Pinpoint the cell where the given text exists, returning its [X, Y] midpoint coordinate. 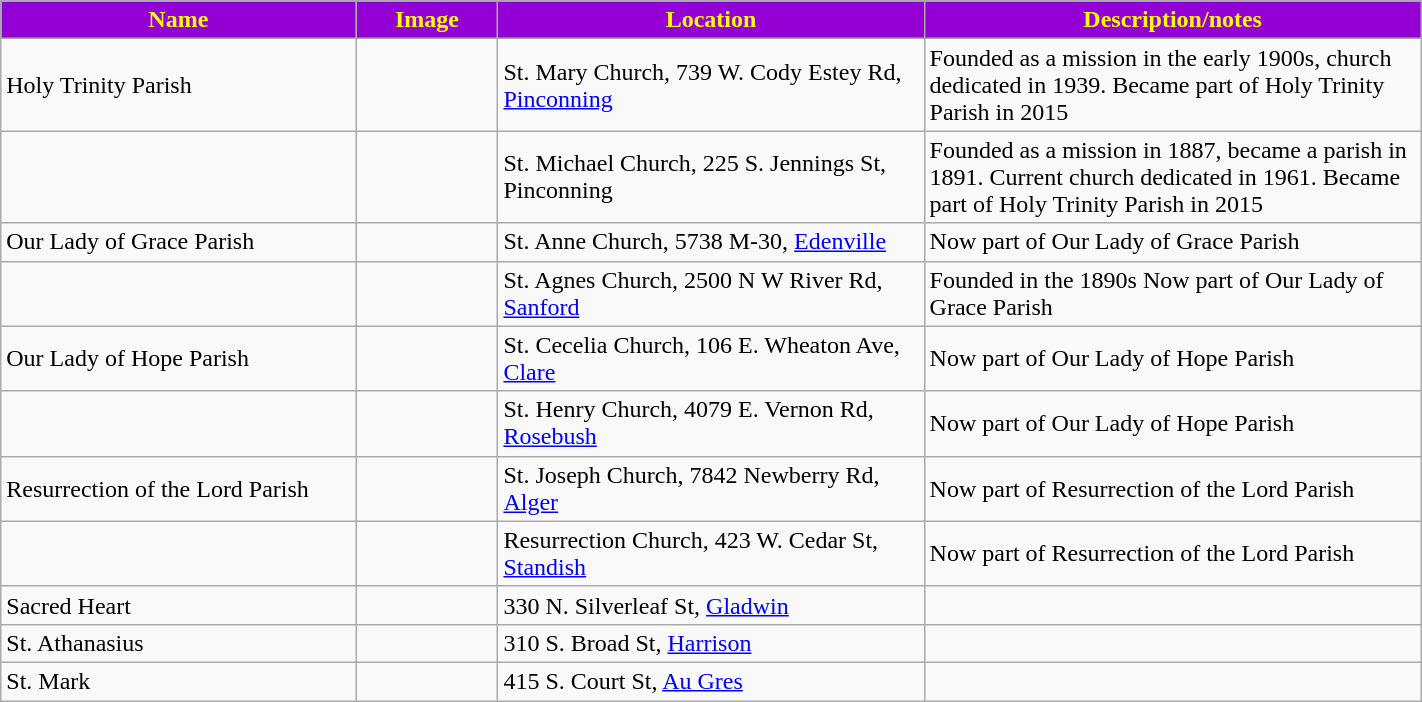
Resurrection of the Lord Parish [178, 488]
Holy Trinity Parish [178, 85]
Sacred Heart [178, 605]
Our Lady of Grace Parish [178, 242]
330 N. Silverleaf St, Gladwin [711, 605]
St. Cecelia Church, 106 E. Wheaton Ave, Clare [711, 358]
St. Michael Church, 225 S. Jennings St, Pinconning [711, 177]
Now part of Our Lady of Grace Parish [1172, 242]
Name [178, 20]
Location [711, 20]
Description/notes [1172, 20]
St. Henry Church, 4079 E. Vernon Rd, Rosebush [711, 424]
St. Joseph Church, 7842 Newberry Rd, Alger [711, 488]
St. Mark [178, 681]
St. Agnes Church, 2500 N W River Rd, Sanford [711, 294]
Founded in the 1890s Now part of Our Lady of Grace Parish [1172, 294]
415 S. Court St, Au Gres [711, 681]
Resurrection Church, 423 W. Cedar St, Standish [711, 554]
Founded as a mission in the early 1900s, church dedicated in 1939. Became part of Holy Trinity Parish in 2015 [1172, 85]
Founded as a mission in 1887, became a parish in 1891. Current church dedicated in 1961. Became part of Holy Trinity Parish in 2015 [1172, 177]
Image [427, 20]
310 S. Broad St, Harrison [711, 643]
Our Lady of Hope Parish [178, 358]
St. Anne Church, 5738 M-30, Edenville [711, 242]
St. Athanasius [178, 643]
St. Mary Church, 739 W. Cody Estey Rd, Pinconning [711, 85]
